Return the (X, Y) coordinate for the center point of the cell that contains the specified text.  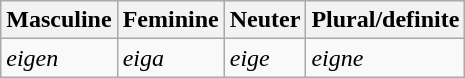
Plural/definite (386, 20)
eige (265, 58)
eigne (386, 58)
Neuter (265, 20)
eigen (59, 58)
Feminine (170, 20)
eiga (170, 58)
Masculine (59, 20)
